Locate the cell with the specified text and output its [X, Y] center coordinate. 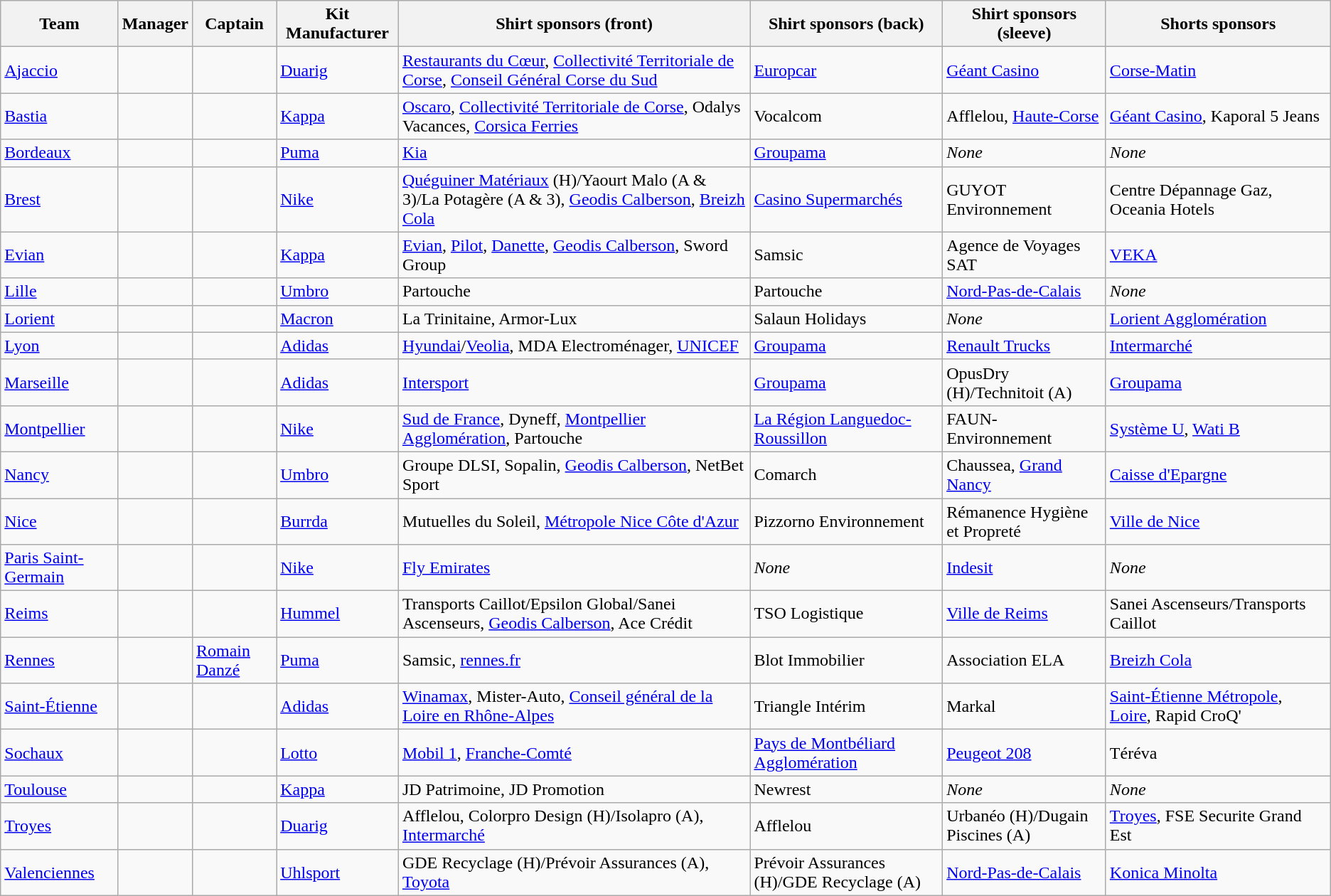
Afflelou, Colorpro Design (H)/Isolapro (A), Intermarché [574, 826]
Sud de France, Dyneff, Montpellier Agglomération, Partouche [574, 428]
Mutuelles du Soleil, Métropole Nice Côte d'Azur [574, 521]
Hummel [338, 614]
Nice [60, 521]
FAUN-Environnement [1025, 428]
Ville de Reims [1025, 614]
Téréva [1218, 752]
Bordeaux [60, 153]
TSO Logistique [846, 614]
Mobil 1, Franche-Comté [574, 752]
Blot Immobilier [846, 660]
Saint-Étienne [60, 707]
Corse-Matin [1218, 70]
Samsic [846, 255]
Uhlsport [338, 872]
Markal [1025, 707]
Fly Emirates [574, 567]
Renault Trucks [1025, 346]
La Trinitaine, Armor-Lux [574, 319]
Nancy [60, 475]
La Région Languedoc-Roussillon [846, 428]
Lotto [338, 752]
Chaussea, Grand Nancy [1025, 475]
Association ELA [1025, 660]
Quéguiner Matériaux (H)/Yaourt Malo (A & 3)/La Potagère (A & 3), Geodis Calberson, Breizh Cola [574, 199]
Transports Caillot/Epsilon Global/Sanei Ascenseurs, Geodis Calberson, Ace Crédit [574, 614]
Rennes [60, 660]
Newrest [846, 789]
Pays de Montbéliard Agglomération [846, 752]
Valenciennes [60, 872]
Toulouse [60, 789]
Casino Supermarchés [846, 199]
Intermarché [1218, 346]
Ville de Nice [1218, 521]
Comarch [846, 475]
Hyundai/Veolia, MDA Electroménager, UNICEF [574, 346]
Pizzorno Environnement [846, 521]
Breizh Cola [1218, 660]
Winamax, Mister-Auto, Conseil général de la Loire en Rhône-Alpes [574, 707]
Captain [234, 24]
Rémanence Hygiène et Propreté [1025, 521]
Centre Dépannage Gaz, Oceania Hotels [1218, 199]
Indesit [1025, 567]
Evian [60, 255]
Urbanéo (H)/Dugain Piscines (A) [1025, 826]
Groupe DLSI, Sopalin, Geodis Calberson, NetBet Sport [574, 475]
Bastia [60, 117]
Sochaux [60, 752]
Peugeot 208 [1025, 752]
GDE Recyclage (H)/Prévoir Assurances (A), Toyota [574, 872]
Troyes, FSE Securite Grand Est [1218, 826]
Lorient [60, 319]
Samsic, rennes.fr [574, 660]
Oscaro, Collectivité Territoriale de Corse, Odalys Vacances, Corsica Ferries [574, 117]
Montpellier [60, 428]
Shirt sponsors (front) [574, 24]
Konica Minolta [1218, 872]
Romain Danzé [234, 660]
Salaun Holidays [846, 319]
Paris Saint-Germain [60, 567]
Restaurants du Cœur, Collectivité Territoriale de Corse, Conseil Général Corse du Sud [574, 70]
Caisse d'Epargne [1218, 475]
Ajaccio [60, 70]
Lyon [60, 346]
Macron [338, 319]
Intersport [574, 383]
Shirt sponsors (sleeve) [1025, 24]
Sanei Ascenseurs/Transports Caillot [1218, 614]
Shirt sponsors (back) [846, 24]
Afflelou [846, 826]
Système U, Wati B [1218, 428]
Kia [574, 153]
Shorts sponsors [1218, 24]
Europcar [846, 70]
Evian, Pilot, Danette, Geodis Calberson, Sword Group [574, 255]
Team [60, 24]
Burrda [338, 521]
Vocalcom [846, 117]
Lille [60, 292]
Saint-Étienne Métropole, Loire, Rapid CroQ' [1218, 707]
Brest [60, 199]
Géant Casino, Kaporal 5 Jeans [1218, 117]
Géant Casino [1025, 70]
GUYOT Environnement [1025, 199]
Afflelou, Haute-Corse [1025, 117]
OpusDry (H)/Technitoit (A) [1025, 383]
Marseille [60, 383]
Triangle Intérim [846, 707]
Manager [155, 24]
Kit Manufacturer [338, 24]
Agence de Voyages SAT [1025, 255]
Troyes [60, 826]
VEKA [1218, 255]
JD Patrimoine, JD Promotion [574, 789]
Lorient Agglomération [1218, 319]
Reims [60, 614]
Prévoir Assurances (H)/GDE Recyclage (A) [846, 872]
